For the text-containing cell, return its midpoint in (X, Y) coordinate format. 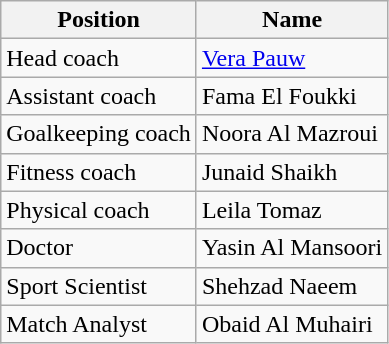
Fitness coach (99, 172)
Junaid Shaikh (292, 172)
Head coach (99, 58)
Physical coach (99, 210)
Fama El Foukki (292, 96)
Noora Al Mazroui (292, 134)
Leila Tomaz (292, 210)
Sport Scientist (99, 286)
Goalkeeping coach (99, 134)
Name (292, 20)
Shehzad Naeem (292, 286)
Doctor (99, 248)
Match Analyst (99, 324)
Position (99, 20)
Vera Pauw (292, 58)
Yasin Al Mansoori (292, 248)
Assistant coach (99, 96)
Obaid Al Muhairi (292, 324)
